Determine the (X, Y) coordinate at the center of the cell enclosing the given text.  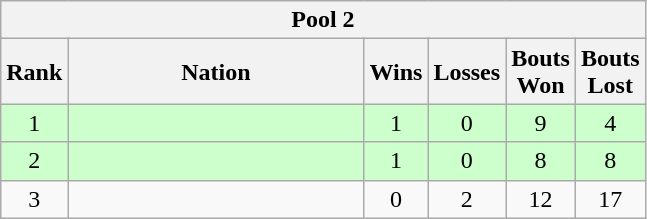
12 (541, 199)
Wins (396, 72)
Nation (216, 72)
Bouts Lost (610, 72)
Pool 2 (323, 20)
Bouts Won (541, 72)
17 (610, 199)
Rank (34, 72)
9 (541, 123)
3 (34, 199)
Losses (467, 72)
4 (610, 123)
